Output the (x, y) coordinate of the center of the cell containing the given text.  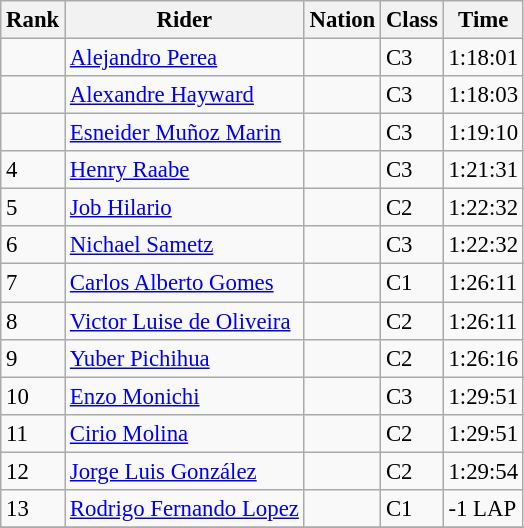
Victor Luise de Oliveira (185, 321)
11 (33, 433)
7 (33, 283)
Alexandre Hayward (185, 95)
Nation (342, 20)
12 (33, 471)
Jorge Luis González (185, 471)
Enzo Monichi (185, 396)
1:29:54 (483, 471)
Rank (33, 20)
Rider (185, 20)
Rodrigo Fernando Lopez (185, 509)
1:19:10 (483, 133)
-1 LAP (483, 509)
Time (483, 20)
Carlos Alberto Gomes (185, 283)
5 (33, 208)
1:18:03 (483, 95)
9 (33, 358)
Nichael Sametz (185, 245)
8 (33, 321)
Job Hilario (185, 208)
1:18:01 (483, 58)
10 (33, 396)
13 (33, 509)
1:21:31 (483, 170)
6 (33, 245)
Cirio Molina (185, 433)
Henry Raabe (185, 170)
Class (412, 20)
Yuber Pichihua (185, 358)
4 (33, 170)
1:26:16 (483, 358)
Esneider Muñoz Marin (185, 133)
Alejandro Perea (185, 58)
